Pinpoint the cell where the given text exists, returning its [X, Y] midpoint coordinate. 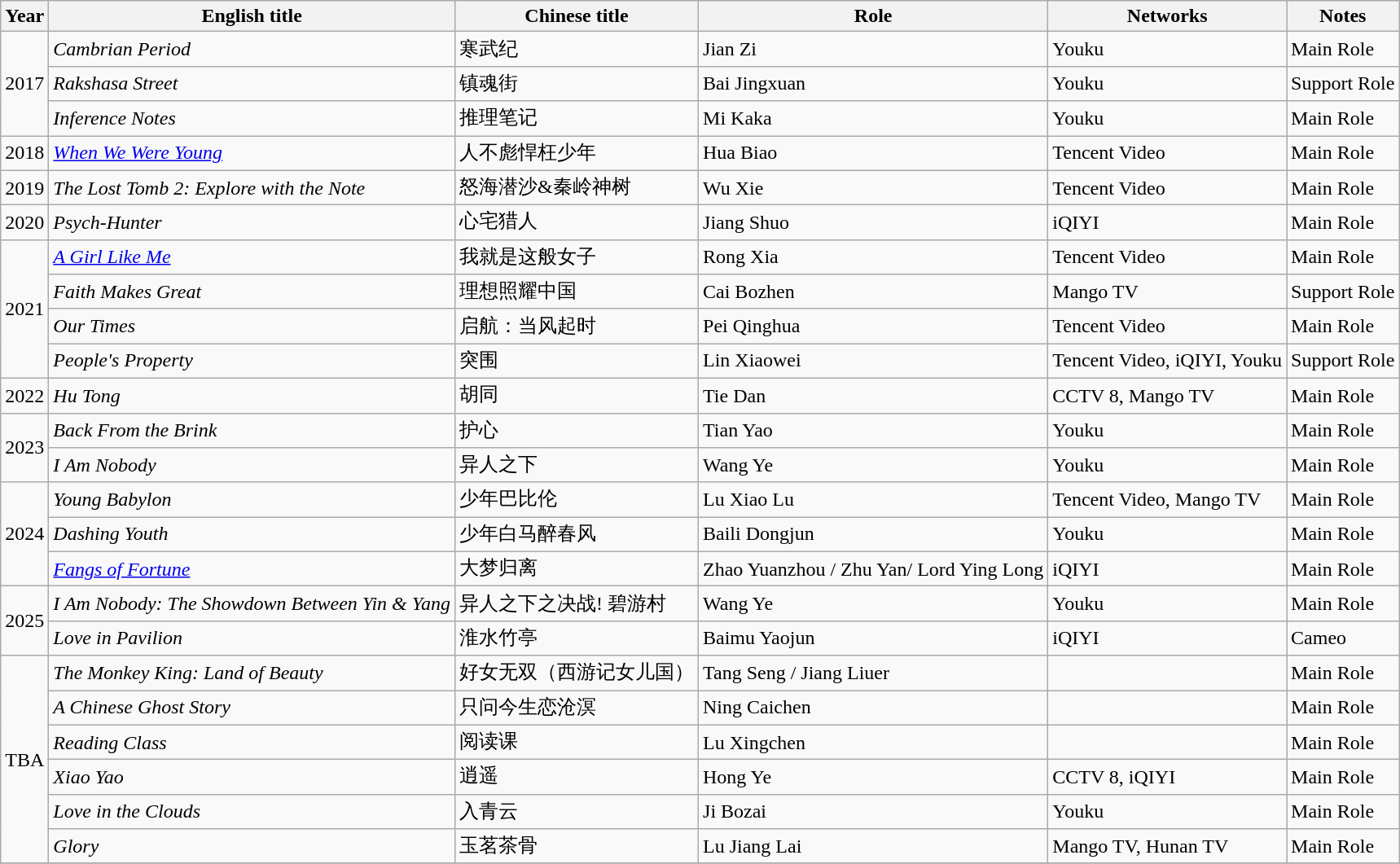
Psych-Hunter [252, 223]
Pei Qinghua [873, 326]
少年白马醉春风 [577, 534]
Tencent Video, Mango TV [1168, 500]
淮水竹亭 [577, 638]
Back From the Brink [252, 430]
Networks [1168, 16]
2025 [24, 621]
Our Times [252, 326]
异人之下 [577, 466]
CCTV 8, iQIYI [1168, 777]
2023 [24, 448]
Jiang Shuo [873, 223]
镇魂街 [577, 83]
Tang Seng / Jiang Liuer [873, 673]
我就是这般女子 [577, 257]
Mango TV [1168, 292]
2021 [24, 309]
人不彪悍枉少年 [577, 153]
理想照耀中国 [577, 292]
怒海潜沙&秦岭神树 [577, 187]
The Monkey King: Land of Beauty [252, 673]
胡同 [577, 396]
Lu Xingchen [873, 743]
A Girl Like Me [252, 257]
Lu Xiao Lu [873, 500]
Cameo [1343, 638]
Mi Kaka [873, 119]
心宅猎人 [577, 223]
TBA [24, 759]
The Lost Tomb 2: Explore with the Note [252, 187]
玉茗茶骨 [577, 847]
逍遥 [577, 777]
Wu Xie [873, 187]
When We Were Young [252, 153]
Notes [1343, 16]
Inference Notes [252, 119]
Love in Pavilion [252, 638]
Glory [252, 847]
Dashing Youth [252, 534]
A Chinese Ghost Story [252, 708]
护心 [577, 430]
I Am Nobody: The Showdown Between Yin & Yang [252, 604]
Tencent Video, iQIYI, Youku [1168, 362]
Lu Jiang Lai [873, 847]
Baimu Yaojun [873, 638]
启航：当风起时 [577, 326]
异人之下之决战! 碧游村 [577, 604]
English title [252, 16]
Hu Tong [252, 396]
寒武纪 [577, 49]
Year [24, 16]
2018 [24, 153]
Mango TV, Hunan TV [1168, 847]
入青云 [577, 811]
阅读课 [577, 743]
Love in the Clouds [252, 811]
Xiao Yao [252, 777]
少年巴比伦 [577, 500]
2019 [24, 187]
推理笔记 [577, 119]
Young Babylon [252, 500]
Tian Yao [873, 430]
Zhao Yuanzhou / Zhu Yan/ Lord Ying Long [873, 568]
2017 [24, 84]
Faith Makes Great [252, 292]
2024 [24, 534]
Chinese title [577, 16]
Hong Ye [873, 777]
Role [873, 16]
Reading Class [252, 743]
大梦归离 [577, 568]
2020 [24, 223]
只问今生恋沧溟 [577, 708]
Cai Bozhen [873, 292]
People's Property [252, 362]
好女无双（西游记女儿国） [577, 673]
Fangs of Fortune [252, 568]
Rakshasa Street [252, 83]
2022 [24, 396]
Baili Dongjun [873, 534]
Bai Jingxuan [873, 83]
Tie Dan [873, 396]
I Am Nobody [252, 466]
Jian Zi [873, 49]
Lin Xiaowei [873, 362]
Ning Caichen [873, 708]
突围 [577, 362]
CCTV 8, Mango TV [1168, 396]
Rong Xia [873, 257]
Cambrian Period [252, 49]
Ji Bozai [873, 811]
Hua Biao [873, 153]
